Determine the (x, y) coordinate at the center of the cell enclosing the given text.  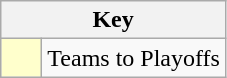
Teams to Playoffs (134, 58)
Key (114, 20)
